Pinpoint the cell where the given text exists, returning its [X, Y] midpoint coordinate. 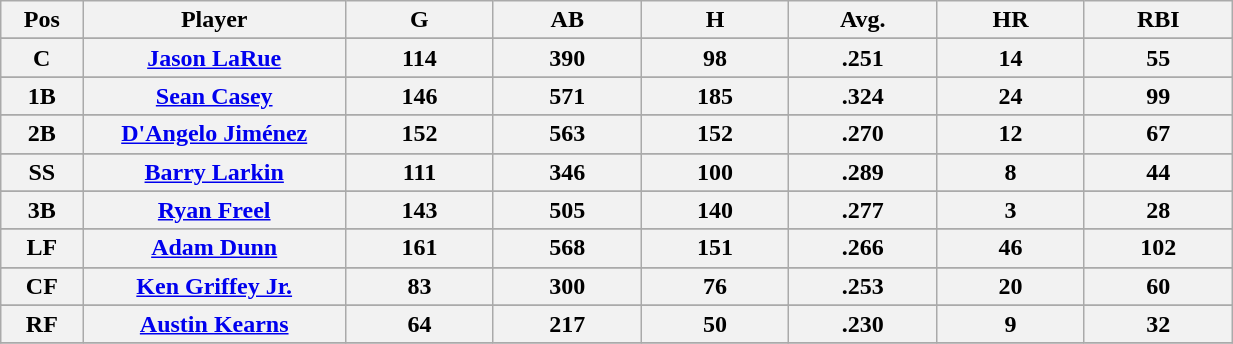
Adam Dunn [214, 248]
67 [1158, 134]
161 [420, 248]
Player [214, 20]
.230 [863, 324]
114 [420, 58]
28 [1158, 210]
50 [715, 324]
24 [1011, 96]
99 [1158, 96]
.289 [863, 172]
D'Angelo Jiménez [214, 134]
Pos [42, 20]
568 [567, 248]
G [420, 20]
60 [1158, 286]
64 [420, 324]
.270 [863, 134]
217 [567, 324]
.277 [863, 210]
8 [1011, 172]
185 [715, 96]
Austin Kearns [214, 324]
44 [1158, 172]
RF [42, 324]
146 [420, 96]
Sean Casey [214, 96]
98 [715, 58]
102 [1158, 248]
300 [567, 286]
H [715, 20]
563 [567, 134]
.266 [863, 248]
.324 [863, 96]
AB [567, 20]
LF [42, 248]
76 [715, 286]
Ken Griffey Jr. [214, 286]
151 [715, 248]
Avg. [863, 20]
3 [1011, 210]
390 [567, 58]
100 [715, 172]
HR [1011, 20]
.251 [863, 58]
32 [1158, 324]
2B [42, 134]
12 [1011, 134]
140 [715, 210]
Barry Larkin [214, 172]
.253 [863, 286]
46 [1011, 248]
SS [42, 172]
C [42, 58]
346 [567, 172]
RBI [1158, 20]
1B [42, 96]
505 [567, 210]
83 [420, 286]
143 [420, 210]
3B [42, 210]
55 [1158, 58]
9 [1011, 324]
20 [1011, 286]
CF [42, 286]
14 [1011, 58]
571 [567, 96]
111 [420, 172]
Ryan Freel [214, 210]
Jason LaRue [214, 58]
